Return [X, Y] of the center of cell containing provided text 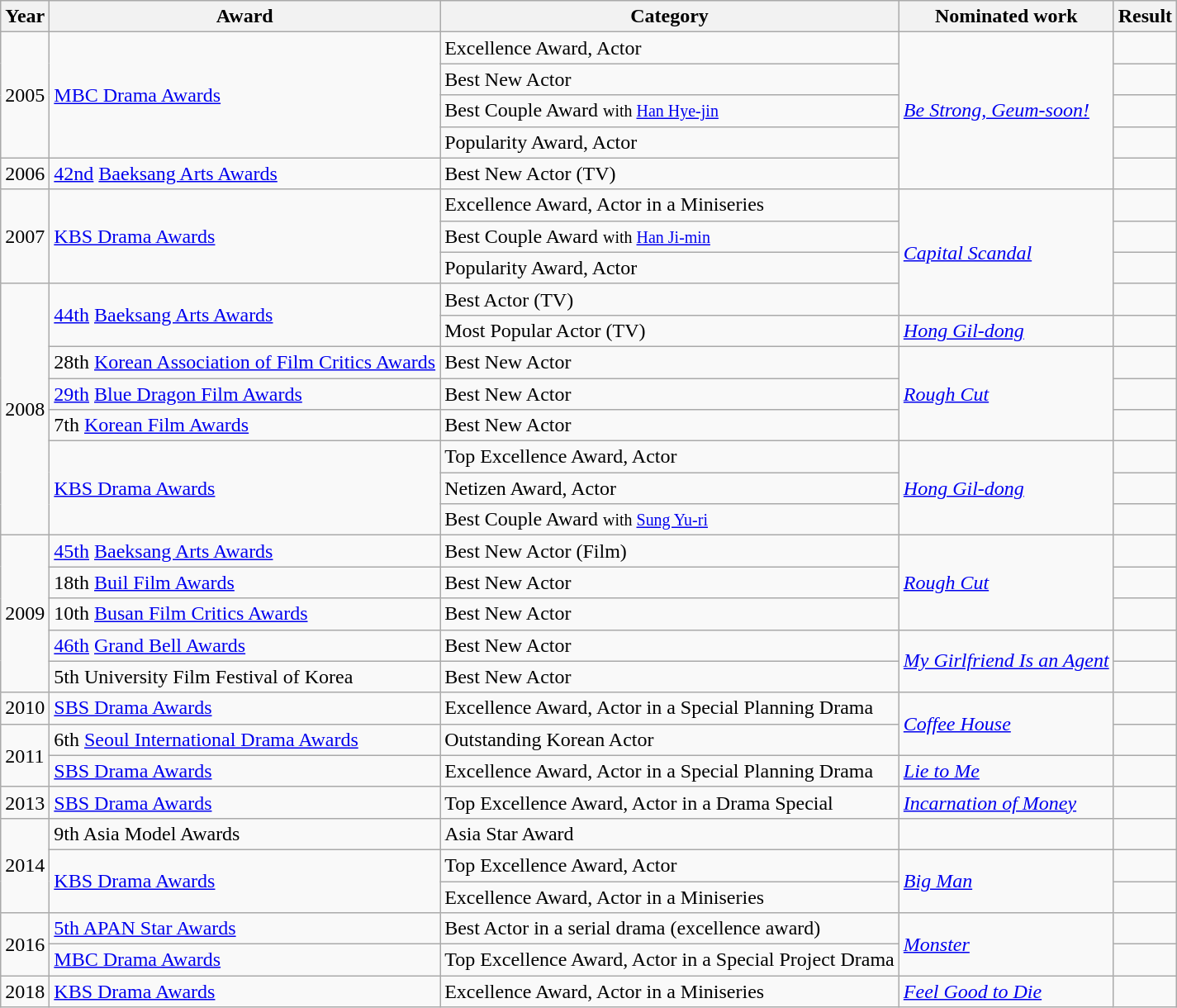
Excellence Award, Actor [670, 48]
45th Baeksang Arts Awards [244, 551]
Category [670, 17]
6th Seoul International Drama Awards [244, 739]
Feel Good to Die [1006, 991]
42nd Baeksang Arts Awards [244, 174]
2009 [25, 614]
Big Man [1006, 881]
29th Blue Dragon Film Awards [244, 394]
2018 [25, 991]
7th Korean Film Awards [244, 426]
Best New Actor (TV) [670, 174]
Top Excellence Award, Actor in a Drama Special [670, 802]
28th Korean Association of Film Critics Awards [244, 362]
Monster [1006, 944]
Capital Scandal [1006, 252]
Coffee House [1006, 724]
Be Strong, Geum-soon! [1006, 111]
2007 [25, 236]
Incarnation of Money [1006, 802]
2006 [25, 174]
2014 [25, 865]
My Girlfriend Is an Agent [1006, 661]
Best Couple Award with Han Ji-min [670, 236]
5th University Film Festival of Korea [244, 677]
Top Excellence Award, Actor in a Special Project Drama [670, 960]
9th Asia Model Awards [244, 834]
Most Popular Actor (TV) [670, 330]
Best Actor (TV) [670, 299]
Result [1145, 17]
46th Grand Bell Awards [244, 645]
Netizen Award, Actor [670, 488]
Nominated work [1006, 17]
10th Busan Film Critics Awards [244, 614]
2010 [25, 708]
Best Actor in a serial drama (excellence award) [670, 929]
5th APAN Star Awards [244, 929]
Best New Actor (Film) [670, 551]
Outstanding Korean Actor [670, 739]
Award [244, 17]
Best Couple Award with Sung Yu-ri [670, 520]
2008 [25, 409]
44th Baeksang Arts Awards [244, 315]
2005 [25, 95]
Best Couple Award with Han Hye-jin [670, 111]
Lie to Me [1006, 771]
2013 [25, 802]
Year [25, 17]
18th Buil Film Awards [244, 582]
Asia Star Award [670, 834]
2016 [25, 944]
2011 [25, 755]
